Output the [x, y] coordinate of the center of the cell containing the given text.  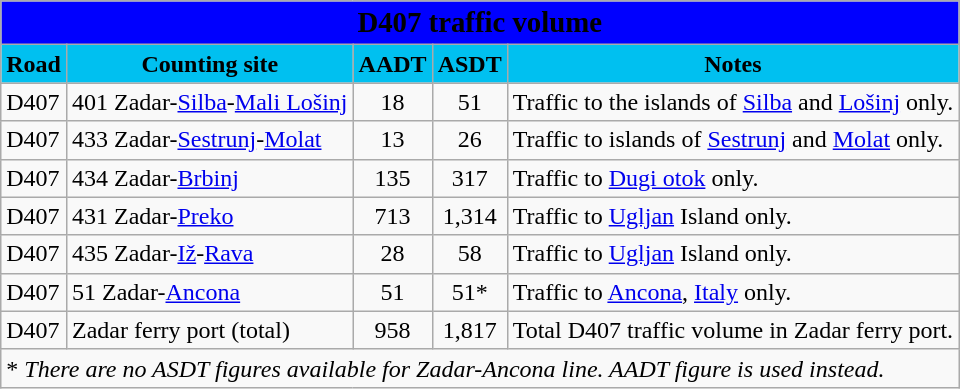
* There are no ASDT figures available for Zadar-Ancona line. AADT figure is used instead. [480, 368]
Road [34, 64]
1,817 [470, 330]
401 Zadar-Silba-Mali Lošinj [210, 102]
AADT [392, 64]
434 Zadar-Brbinj [210, 178]
433 Zadar-Sestrunj-Molat [210, 140]
Counting site [210, 64]
58 [470, 254]
51* [470, 292]
Traffic to islands of Sestrunj and Molat only. [733, 140]
1,314 [470, 216]
28 [392, 254]
26 [470, 140]
13 [392, 140]
Traffic to Ancona, Italy only. [733, 292]
135 [392, 178]
317 [470, 178]
Zadar ferry port (total) [210, 330]
D407 traffic volume [480, 23]
958 [392, 330]
18 [392, 102]
Notes [733, 64]
51 Zadar-Ancona [210, 292]
ASDT [470, 64]
435 Zadar-Iž-Rava [210, 254]
Traffic to the islands of Silba and Lošinj only. [733, 102]
431 Zadar-Preko [210, 216]
Total D407 traffic volume in Zadar ferry port. [733, 330]
Traffic to Dugi otok only. [733, 178]
713 [392, 216]
